Determine the (X, Y) coordinate at the center of the cell enclosing the given text.  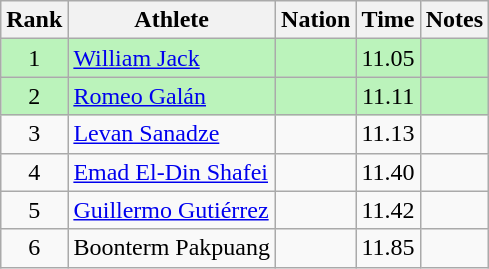
Emad El-Din Shafei (172, 172)
11.40 (388, 172)
2 (34, 96)
4 (34, 172)
Guillermo Gutiérrez (172, 210)
11.42 (388, 210)
Boonterm Pakpuang (172, 248)
3 (34, 134)
Levan Sanadze (172, 134)
11.05 (388, 58)
6 (34, 248)
William Jack (172, 58)
Notes (454, 20)
Time (388, 20)
11.85 (388, 248)
11.13 (388, 134)
5 (34, 210)
Romeo Galán (172, 96)
1 (34, 58)
11.11 (388, 96)
Rank (34, 20)
Athlete (172, 20)
Nation (316, 20)
